Return [X, Y] of the center of cell containing provided text 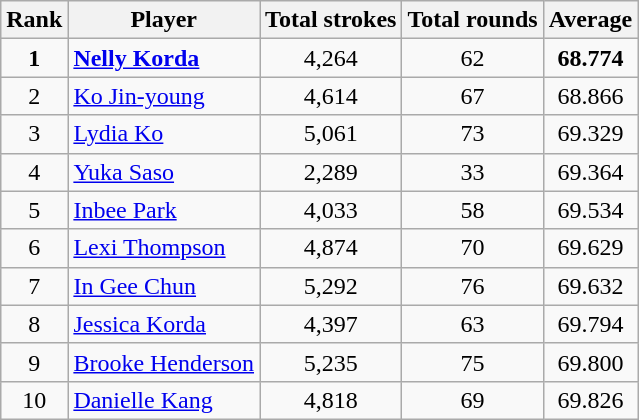
68.774 [590, 58]
75 [472, 362]
5,292 [331, 286]
76 [472, 286]
69.329 [590, 134]
Total strokes [331, 20]
Ko Jin-young [164, 96]
69.632 [590, 286]
69.826 [590, 400]
Average [590, 20]
Lexi Thompson [164, 248]
Inbee Park [164, 210]
73 [472, 134]
5,061 [331, 134]
69.794 [590, 324]
Player [164, 20]
Jessica Korda [164, 324]
4,033 [331, 210]
In Gee Chun [164, 286]
5 [34, 210]
63 [472, 324]
10 [34, 400]
Lydia Ko [164, 134]
70 [472, 248]
67 [472, 96]
4,614 [331, 96]
2,289 [331, 172]
5,235 [331, 362]
Yuka Saso [164, 172]
9 [34, 362]
68.866 [590, 96]
Brooke Henderson [164, 362]
6 [34, 248]
69 [472, 400]
62 [472, 58]
3 [34, 134]
Rank [34, 20]
4,874 [331, 248]
69.534 [590, 210]
33 [472, 172]
Nelly Korda [164, 58]
1 [34, 58]
4 [34, 172]
69.364 [590, 172]
4,397 [331, 324]
2 [34, 96]
69.629 [590, 248]
8 [34, 324]
4,818 [331, 400]
7 [34, 286]
4,264 [331, 58]
69.800 [590, 362]
58 [472, 210]
Total rounds [472, 20]
Danielle Kang [164, 400]
